Extract the (X, Y) coordinate from the center of the cell holding the provided text.  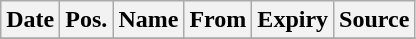
Name (148, 20)
Date (30, 20)
Expiry (293, 20)
Pos. (86, 20)
From (218, 20)
Source (374, 20)
